Return the (x, y) coordinate for the center point of the cell that contains the specified text.  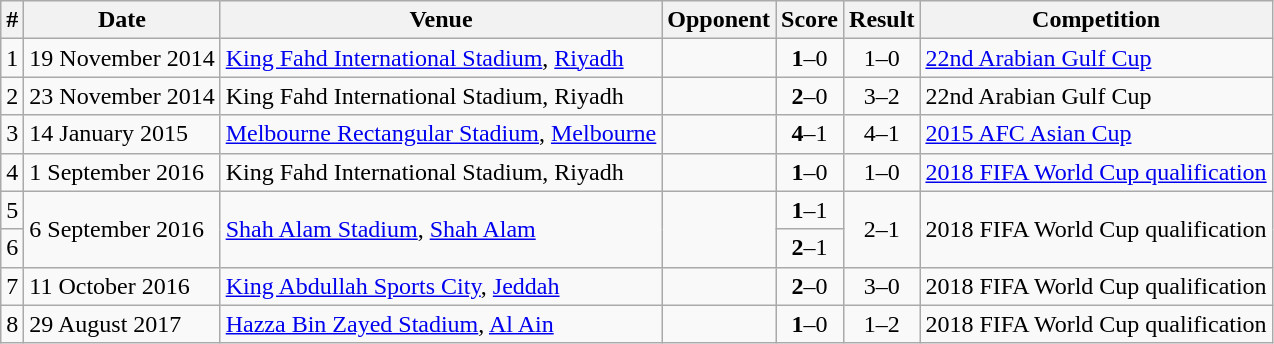
Opponent (719, 20)
4 (12, 172)
11 October 2016 (122, 286)
Venue (441, 20)
Hazza Bin Zayed Stadium, Al Ain (441, 324)
1–2 (882, 324)
3–0 (882, 286)
Melbourne Rectangular Stadium, Melbourne (441, 134)
6 September 2016 (122, 229)
Competition (1096, 20)
3–2 (882, 96)
2 (12, 96)
29 August 2017 (122, 324)
1–1 (810, 210)
1 September 2016 (122, 172)
19 November 2014 (122, 58)
1 (12, 58)
Date (122, 20)
Shah Alam Stadium, Shah Alam (441, 229)
7 (12, 286)
Score (810, 20)
8 (12, 324)
5 (12, 210)
14 January 2015 (122, 134)
Result (882, 20)
King Abdullah Sports City, Jeddah (441, 286)
# (12, 20)
2015 AFC Asian Cup (1096, 134)
23 November 2014 (122, 96)
3 (12, 134)
6 (12, 248)
